Scan for the cell matching the given text and deliver its [X, Y] coordinate at center. 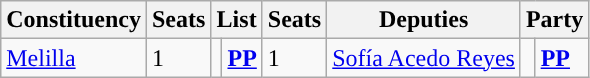
List [236, 20]
Deputies [424, 20]
Party [554, 20]
Sofía Acedo Reyes [424, 58]
Melilla [74, 58]
Constituency [74, 20]
